Return (x, y) of the center of cell containing provided text 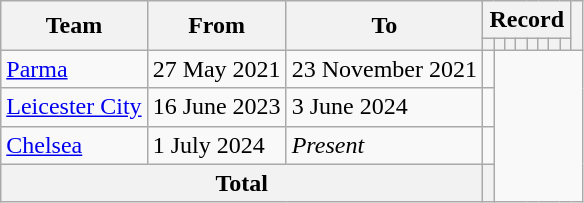
From (216, 26)
Total (242, 183)
Leicester City (74, 107)
23 November 2021 (384, 69)
Record (527, 20)
27 May 2021 (216, 69)
3 June 2024 (384, 107)
1 July 2024 (216, 145)
Team (74, 26)
Present (384, 145)
Parma (74, 69)
16 June 2023 (216, 107)
To (384, 26)
Chelsea (74, 145)
